Return [X, Y] of the center of cell containing provided text 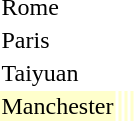
Taiyuan [58, 73]
Manchester [58, 106]
Paris [58, 40]
